Extract the [x, y] coordinate from the center of the cell holding the provided text.  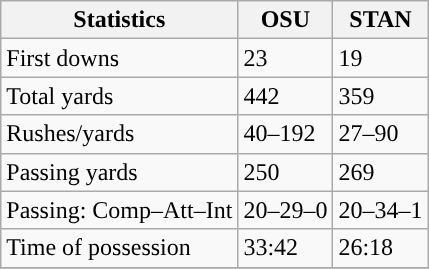
Statistics [120, 20]
442 [286, 96]
20–29–0 [286, 210]
Rushes/yards [120, 134]
STAN [380, 20]
40–192 [286, 134]
OSU [286, 20]
359 [380, 96]
27–90 [380, 134]
Passing yards [120, 172]
33:42 [286, 248]
Passing: Comp–Att–Int [120, 210]
26:18 [380, 248]
First downs [120, 58]
269 [380, 172]
23 [286, 58]
Total yards [120, 96]
250 [286, 172]
Time of possession [120, 248]
19 [380, 58]
20–34–1 [380, 210]
